Output the [X, Y] coordinate of the center of the cell containing the given text.  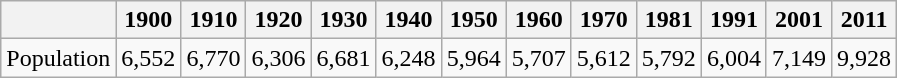
6,248 [408, 58]
5,612 [604, 58]
1970 [604, 20]
9,928 [864, 58]
5,964 [474, 58]
6,552 [148, 58]
5,707 [538, 58]
6,681 [344, 58]
Population [58, 58]
2001 [798, 20]
6,004 [734, 58]
6,770 [214, 58]
1991 [734, 20]
1960 [538, 20]
1940 [408, 20]
1981 [668, 20]
5,792 [668, 58]
1950 [474, 20]
6,306 [278, 58]
1930 [344, 20]
2011 [864, 20]
1920 [278, 20]
7,149 [798, 58]
1910 [214, 20]
1900 [148, 20]
